Provide the (X, Y) coordinate of the cell's center where the given text is located.  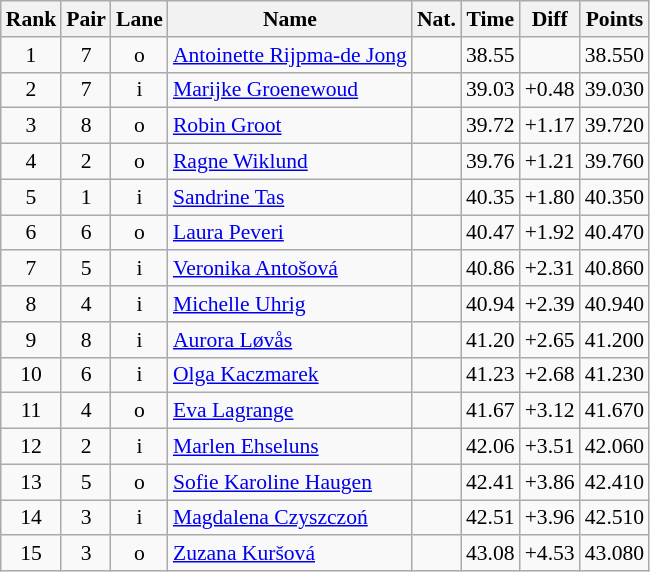
Antoinette Rijpma-de Jong (290, 55)
41.230 (614, 375)
42.410 (614, 482)
13 (32, 482)
39.720 (614, 126)
39.03 (490, 90)
12 (32, 447)
39.72 (490, 126)
40.94 (490, 304)
+1.21 (550, 162)
+1.17 (550, 126)
40.350 (614, 197)
+1.92 (550, 233)
10 (32, 375)
43.080 (614, 554)
42.510 (614, 518)
38.55 (490, 55)
40.47 (490, 233)
43.08 (490, 554)
Points (614, 19)
Aurora Løvås (290, 340)
11 (32, 411)
39.030 (614, 90)
+3.51 (550, 447)
Michelle Uhrig (290, 304)
Name (290, 19)
40.470 (614, 233)
41.670 (614, 411)
+3.12 (550, 411)
41.67 (490, 411)
+4.53 (550, 554)
+3.96 (550, 518)
+3.86 (550, 482)
Laura Peveri (290, 233)
+1.80 (550, 197)
Marijke Groenewoud (290, 90)
41.23 (490, 375)
+2.39 (550, 304)
42.41 (490, 482)
Rank (32, 19)
39.760 (614, 162)
Sandrine Tas (290, 197)
40.35 (490, 197)
+0.48 (550, 90)
Olga Kaczmarek (290, 375)
40.940 (614, 304)
Eva Lagrange (290, 411)
Lane (140, 19)
42.060 (614, 447)
Robin Groot (290, 126)
Pair (86, 19)
40.860 (614, 269)
9 (32, 340)
40.86 (490, 269)
Diff (550, 19)
41.20 (490, 340)
Sofie Karoline Haugen (290, 482)
14 (32, 518)
Ragne Wiklund (290, 162)
Time (490, 19)
39.76 (490, 162)
+2.31 (550, 269)
Veronika Antošová (290, 269)
41.200 (614, 340)
Marlen Ehseluns (290, 447)
15 (32, 554)
+2.68 (550, 375)
42.06 (490, 447)
Nat. (436, 19)
Zuzana Kuršová (290, 554)
Magdalena Czyszczoń (290, 518)
42.51 (490, 518)
38.550 (614, 55)
+2.65 (550, 340)
